Scan for the cell matching the given text and deliver its (X, Y) coordinate at center. 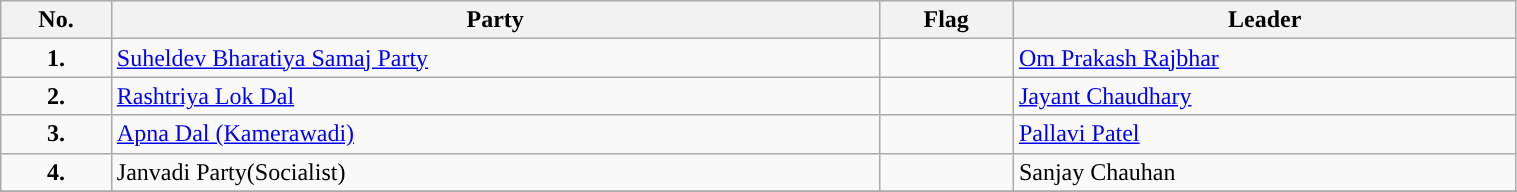
Jayant Chaudhary (1264, 96)
No. (56, 20)
Om Prakash Rajbhar (1264, 58)
Sanjay Chauhan (1264, 172)
Flag (946, 20)
Pallavi Patel (1264, 134)
4. (56, 172)
2. (56, 96)
3. (56, 134)
1. (56, 58)
Janvadi Party(Socialist) (495, 172)
Party (495, 20)
Apna Dal (Kamerawadi) (495, 134)
Rashtriya Lok Dal (495, 96)
Leader (1264, 20)
Suheldev Bharatiya Samaj Party (495, 58)
